Extract the (x, y) coordinate from the center of the cell holding the provided text.  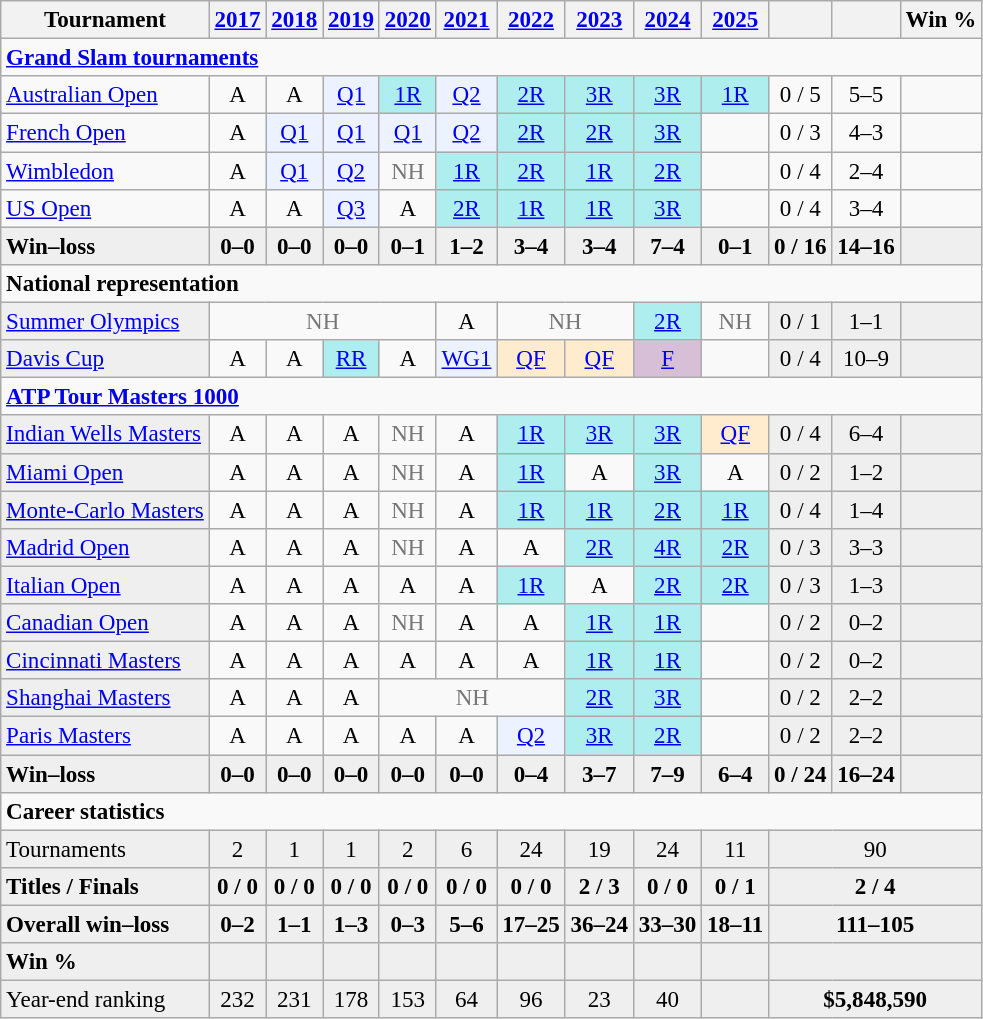
96 (531, 1000)
2 / 4 (876, 887)
Shanghai Masters (105, 698)
2017 (238, 20)
7–4 (667, 246)
231 (294, 1000)
7–9 (667, 774)
2023 (599, 20)
3–7 (599, 774)
0 / 5 (800, 95)
Grand Slam tournaments (492, 58)
90 (876, 849)
64 (466, 1000)
19 (599, 849)
French Open (105, 133)
16–24 (866, 774)
Tournament (105, 20)
4R (667, 548)
Summer Olympics (105, 322)
2020 (408, 20)
Career statistics (492, 812)
Canadian Open (105, 623)
2018 (294, 20)
36–24 (599, 925)
17–25 (531, 925)
$5,848,590 (876, 1000)
14–16 (866, 246)
Italian Open (105, 585)
Wimbledon (105, 171)
Q3 (352, 209)
2–4 (866, 171)
RR (352, 359)
Davis Cup (105, 359)
US Open (105, 209)
5–6 (466, 925)
Indian Wells Masters (105, 435)
6 (466, 849)
111–105 (876, 925)
18–11 (736, 925)
0–4 (531, 774)
F (667, 359)
2 / 3 (599, 887)
2024 (667, 20)
0 / 24 (800, 774)
Paris Masters (105, 736)
33–30 (667, 925)
0 / 16 (800, 246)
Miami Open (105, 472)
23 (599, 1000)
3–3 (866, 548)
178 (352, 1000)
2019 (352, 20)
National representation (492, 284)
153 (408, 1000)
10–9 (866, 359)
Year-end ranking (105, 1000)
1–4 (866, 510)
2025 (736, 20)
Tournaments (105, 849)
Madrid Open (105, 548)
0–3 (408, 925)
2021 (466, 20)
11 (736, 849)
Australian Open (105, 95)
Titles / Finals (105, 887)
Cincinnati Masters (105, 661)
4–3 (866, 133)
2022 (531, 20)
5–5 (866, 95)
Overall win–loss (105, 925)
232 (238, 1000)
ATP Tour Masters 1000 (492, 397)
40 (667, 1000)
WG1 (466, 359)
Monte-Carlo Masters (105, 510)
